Identify which cell holds the provided text, then report its (x, y) central coordinate. 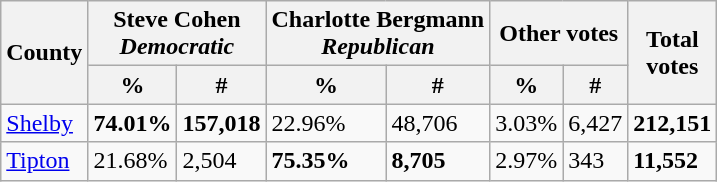
8,705 (438, 161)
2,504 (222, 161)
157,018 (222, 123)
Other votes (559, 34)
2.97% (526, 161)
3.03% (526, 123)
6,427 (596, 123)
74.01% (132, 123)
22.96% (326, 123)
Tipton (44, 161)
Totalvotes (672, 52)
212,151 (672, 123)
County (44, 52)
Steve CohenDemocratic (177, 34)
Shelby (44, 123)
343 (596, 161)
48,706 (438, 123)
11,552 (672, 161)
Charlotte BergmannRepublican (378, 34)
75.35% (326, 161)
21.68% (132, 161)
